Capture the cell that displays the provided text and extract its (x, y) central coordinate. 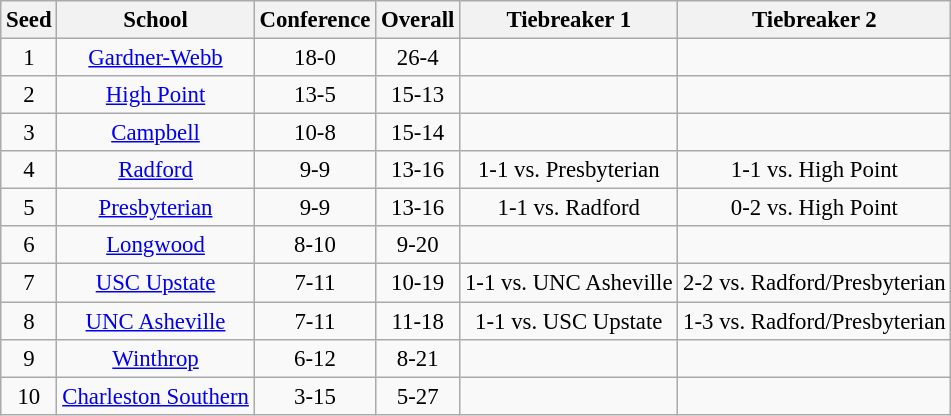
9 (29, 358)
1-1 vs. UNC Asheville (569, 283)
9-20 (418, 245)
4 (29, 170)
10-8 (315, 133)
Presbyterian (156, 208)
11-18 (418, 321)
1-1 vs. Presbyterian (569, 170)
7 (29, 283)
1-1 vs. High Point (814, 170)
Tiebreaker 2 (814, 20)
10-19 (418, 283)
Overall (418, 20)
1-3 vs. Radford/Presbyterian (814, 321)
1-1 vs. Radford (569, 208)
Radford (156, 170)
8-10 (315, 245)
6 (29, 245)
8 (29, 321)
2 (29, 95)
1 (29, 58)
UNC Asheville (156, 321)
10 (29, 396)
13-5 (315, 95)
3 (29, 133)
School (156, 20)
26-4 (418, 58)
Campbell (156, 133)
0-2 vs. High Point (814, 208)
1-1 vs. USC Upstate (569, 321)
Winthrop (156, 358)
Gardner-Webb (156, 58)
15-14 (418, 133)
Seed (29, 20)
8-21 (418, 358)
USC Upstate (156, 283)
5-27 (418, 396)
Longwood (156, 245)
3-15 (315, 396)
6-12 (315, 358)
High Point (156, 95)
Tiebreaker 1 (569, 20)
Charleston Southern (156, 396)
15-13 (418, 95)
2-2 vs. Radford/Presbyterian (814, 283)
Conference (315, 20)
18-0 (315, 58)
5 (29, 208)
